Determine the [X, Y] coordinate at the center of the cell enclosing the given text.  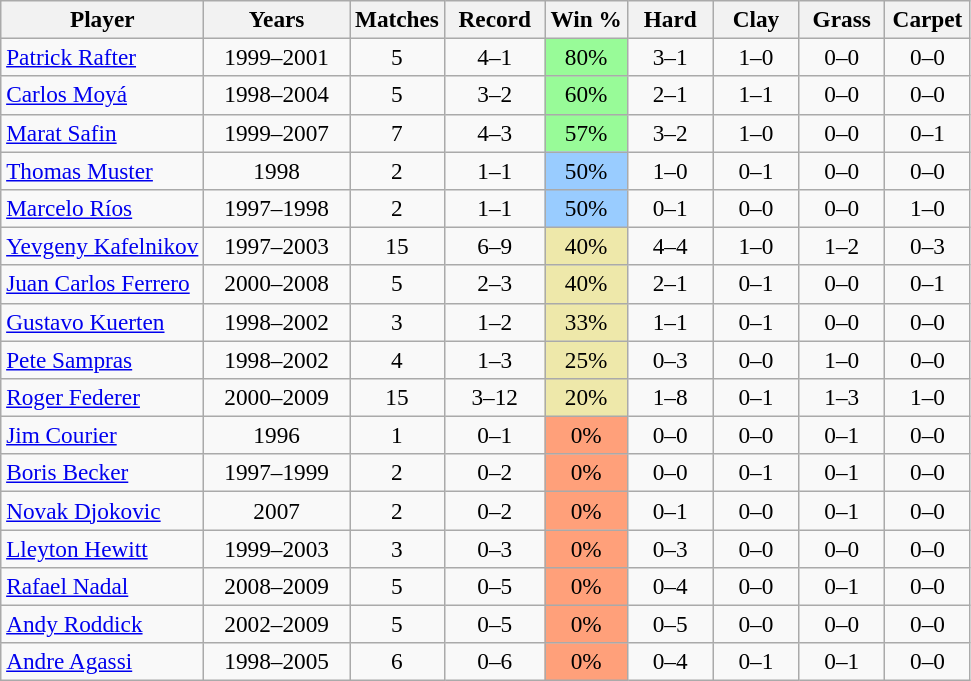
4–1 [494, 57]
2000–2008 [277, 284]
7 [398, 133]
Thomas Muster [102, 170]
1996 [277, 435]
Boris Becker [102, 473]
0–6 [494, 662]
1998–2004 [277, 95]
Hard [670, 19]
3–1 [670, 57]
3–12 [494, 397]
Jim Courier [102, 435]
60% [586, 95]
1997–1999 [277, 473]
Rafael Nadal [102, 586]
2008–2009 [277, 586]
Andy Roddick [102, 624]
6 [398, 662]
20% [586, 397]
Roger Federer [102, 397]
Gustavo Kuerten [102, 322]
Pete Sampras [102, 359]
Marcelo Ríos [102, 208]
1999–2001 [277, 57]
Andre Agassi [102, 662]
1–8 [670, 397]
Carpet [928, 19]
Matches [398, 19]
Lleyton Hewitt [102, 548]
4–3 [494, 133]
Player [102, 19]
1997–2003 [277, 246]
Yevgeny Kafelnikov [102, 246]
Years [277, 19]
33% [586, 322]
Novak Djokovic [102, 510]
2007 [277, 510]
Juan Carlos Ferrero [102, 284]
6–9 [494, 246]
Clay [756, 19]
1998 [277, 170]
Marat Safin [102, 133]
2002–2009 [277, 624]
4 [398, 359]
Patrick Rafter [102, 57]
25% [586, 359]
Record [494, 19]
Carlos Moyá [102, 95]
2000–2009 [277, 397]
1998–2005 [277, 662]
2–3 [494, 284]
80% [586, 57]
4–4 [670, 246]
1 [398, 435]
Grass [842, 19]
Win % [586, 19]
1997–1998 [277, 208]
1999–2003 [277, 548]
1999–2007 [277, 133]
57% [586, 133]
